Extract the [X, Y] coordinate from the center of the cell holding the provided text.  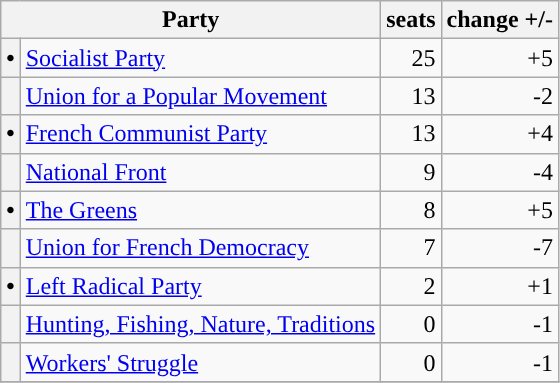
-4 [500, 172]
+4 [500, 134]
Union for French Democracy [200, 248]
2 [411, 286]
Union for a Popular Movement [200, 96]
Hunting, Fishing, Nature, Traditions [200, 324]
National Front [200, 172]
9 [411, 172]
+1 [500, 286]
25 [411, 58]
Socialist Party [200, 58]
change +/- [500, 20]
-2 [500, 96]
Workers' Struggle [200, 362]
The Greens [200, 210]
Left Radical Party [200, 286]
French Communist Party [200, 134]
-7 [500, 248]
seats [411, 20]
Party [191, 20]
7 [411, 248]
8 [411, 210]
